Pinpoint the cell where the given text exists, returning its [X, Y] midpoint coordinate. 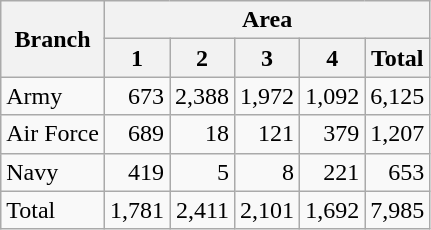
1,092 [332, 96]
3 [268, 58]
2,388 [202, 96]
121 [268, 134]
2,101 [268, 210]
653 [398, 172]
673 [136, 96]
8 [268, 172]
1,692 [332, 210]
6,125 [398, 96]
2,411 [202, 210]
Navy [53, 172]
7,985 [398, 210]
4 [332, 58]
1,972 [268, 96]
18 [202, 134]
5 [202, 172]
419 [136, 172]
689 [136, 134]
Area [266, 20]
Air Force [53, 134]
379 [332, 134]
Army [53, 96]
2 [202, 58]
Branch [53, 39]
1,207 [398, 134]
1,781 [136, 210]
221 [332, 172]
1 [136, 58]
